Return (x, y) of the center of cell containing provided text 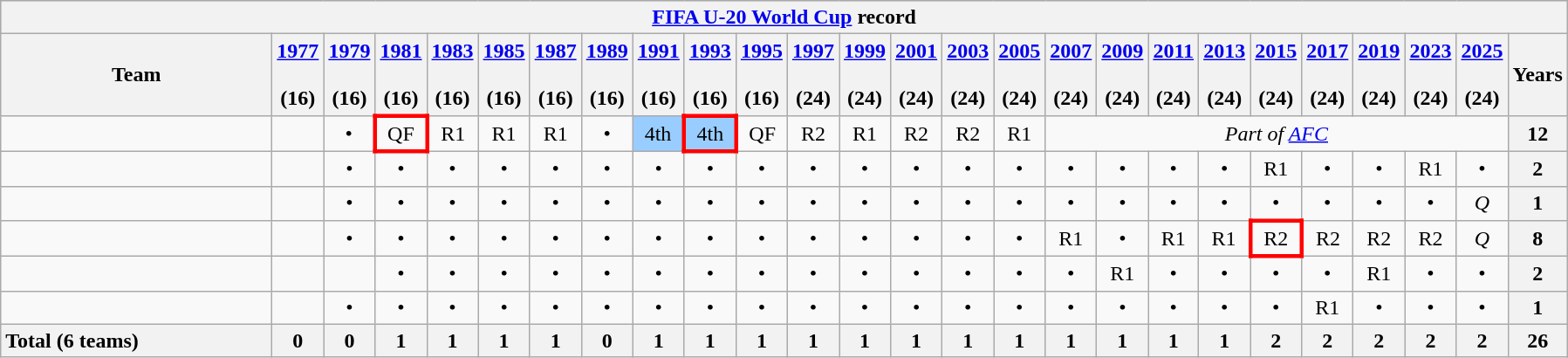
2005(24) (1019, 75)
1989(16) (607, 75)
8 (1537, 239)
2025(24) (1482, 75)
1981(16) (401, 75)
1985(16) (504, 75)
Years (1537, 75)
2015(24) (1276, 75)
2023(24) (1431, 75)
2003(24) (969, 75)
1997(24) (813, 75)
Total (6 teams) (136, 341)
Part of AFC (1277, 133)
26 (1537, 341)
12 (1537, 133)
1987(16) (555, 75)
1995(16) (761, 75)
Team (136, 75)
2019(24) (1379, 75)
FIFA U-20 World Cup record (784, 17)
1983(16) (452, 75)
1999(24) (866, 75)
2007(24) (1072, 75)
1979(16) (349, 75)
2017(24) (1328, 75)
2013(24) (1225, 75)
1993(16) (710, 75)
2011(24) (1174, 75)
2001(24) (916, 75)
2009(24) (1122, 75)
1977(16) (298, 75)
1991(16) (658, 75)
